Find where the given text appears and provide that cell's center as (X, Y) coordinate. 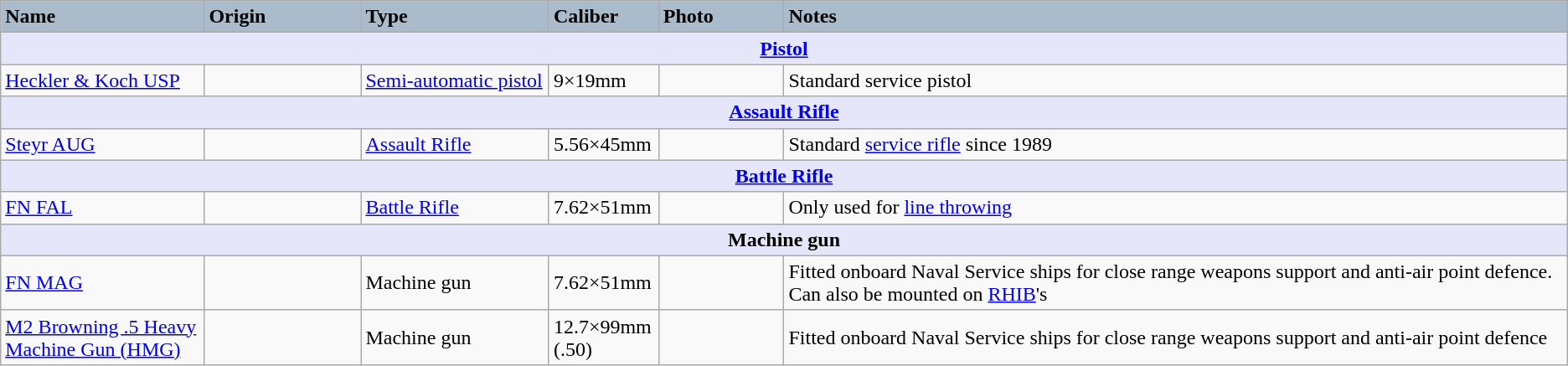
Fitted onboard Naval Service ships for close range weapons support and anti-air point defence. Can also be mounted on RHIB's (1176, 283)
Caliber (603, 17)
M2 Browning .5 Heavy Machine Gun (HMG) (102, 337)
Steyr AUG (102, 144)
Standard service rifle since 1989 (1176, 144)
Standard service pistol (1176, 80)
Pistol (784, 49)
9×19mm (603, 80)
Notes (1176, 17)
Name (102, 17)
12.7×99mm (.50) (603, 337)
FN MAG (102, 283)
Photo (721, 17)
Semi-automatic pistol (455, 80)
Heckler & Koch USP (102, 80)
Only used for line throwing (1176, 208)
5.56×45mm (603, 144)
Origin (283, 17)
Type (455, 17)
FN FAL (102, 208)
Fitted onboard Naval Service ships for close range weapons support and anti-air point defence (1176, 337)
